From the cell containing the given text, extract its center point as [X, Y] coordinate. 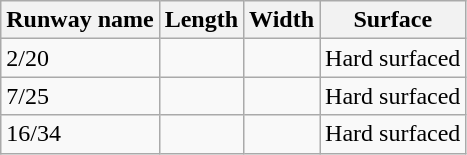
Length [201, 20]
Width [282, 20]
7/25 [80, 96]
16/34 [80, 134]
Surface [393, 20]
Runway name [80, 20]
2/20 [80, 58]
